From the cell containing the given text, extract its center point as (x, y) coordinate. 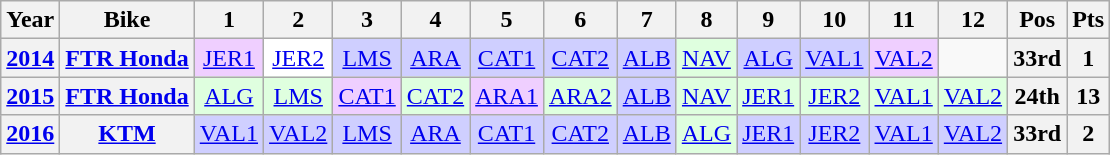
Bike (127, 20)
Pos (1038, 20)
3 (367, 20)
10 (834, 20)
7 (646, 20)
12 (972, 20)
24th (1038, 96)
4 (435, 20)
Pts (1088, 20)
KTM (127, 134)
5 (507, 20)
8 (706, 20)
ARA1 (507, 96)
9 (768, 20)
Year (30, 20)
2014 (30, 58)
11 (904, 20)
2016 (30, 134)
2015 (30, 96)
ARA2 (580, 96)
13 (1088, 96)
6 (580, 20)
